Search for the cell housing the specified text and yield its [x, y] center coordinate. 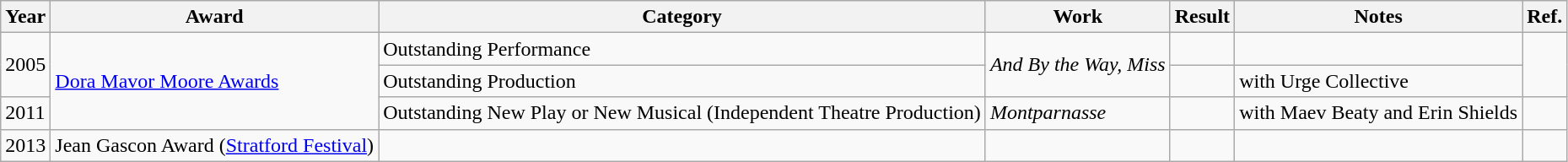
Dora Mavor Moore Awards [214, 81]
And By the Way, Miss [1078, 65]
Outstanding Production [682, 81]
Notes [1378, 17]
with Maev Beaty and Erin Shields [1378, 113]
Work [1078, 17]
Jean Gascon Award (Stratford Festival) [214, 145]
Outstanding Performance [682, 49]
Ref. [1545, 17]
Year [25, 17]
Montparnasse [1078, 113]
Outstanding New Play or New Musical (Independent Theatre Production) [682, 113]
Result [1202, 17]
2011 [25, 113]
with Urge Collective [1378, 81]
Category [682, 17]
Award [214, 17]
2005 [25, 65]
2013 [25, 145]
